Scan for the cell matching the given text and deliver its [x, y] coordinate at center. 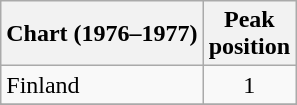
Chart (1976–1977) [102, 34]
1 [249, 85]
Finland [102, 85]
Peakposition [249, 34]
